Provide the (X, Y) coordinate of the cell's center where the given text is located.  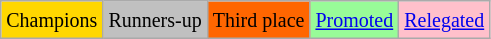
Relegated (444, 20)
Promoted (354, 20)
Third place (258, 20)
Champions (52, 20)
Runners-up (155, 20)
